From the cell containing the given text, extract its center point as (X, Y) coordinate. 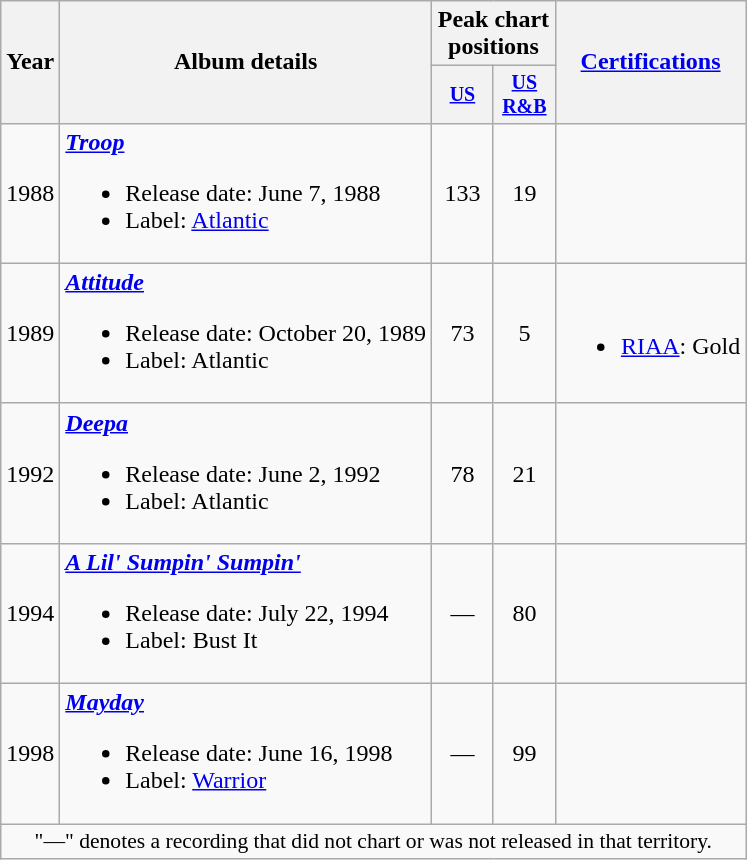
78 (462, 473)
MaydayRelease date: June 16, 1998Label: Warrior (246, 754)
Album details (246, 62)
Peak chart positions (493, 34)
99 (524, 754)
19 (524, 193)
80 (524, 613)
DeepaRelease date: June 2, 1992Label: Atlantic (246, 473)
AttitudeRelease date: October 20, 1989Label: Atlantic (246, 333)
133 (462, 193)
73 (462, 333)
1989 (30, 333)
US (462, 94)
RIAA: Gold (650, 333)
1992 (30, 473)
"—" denotes a recording that did not chart or was not released in that territory. (374, 842)
5 (524, 333)
1988 (30, 193)
1998 (30, 754)
Year (30, 62)
Certifications (650, 62)
1994 (30, 613)
USR&B (524, 94)
TroopRelease date: June 7, 1988Label: Atlantic (246, 193)
21 (524, 473)
A Lil' Sumpin' Sumpin'Release date: July 22, 1994Label: Bust It (246, 613)
